Identify which cell holds the provided text, then report its [x, y] central coordinate. 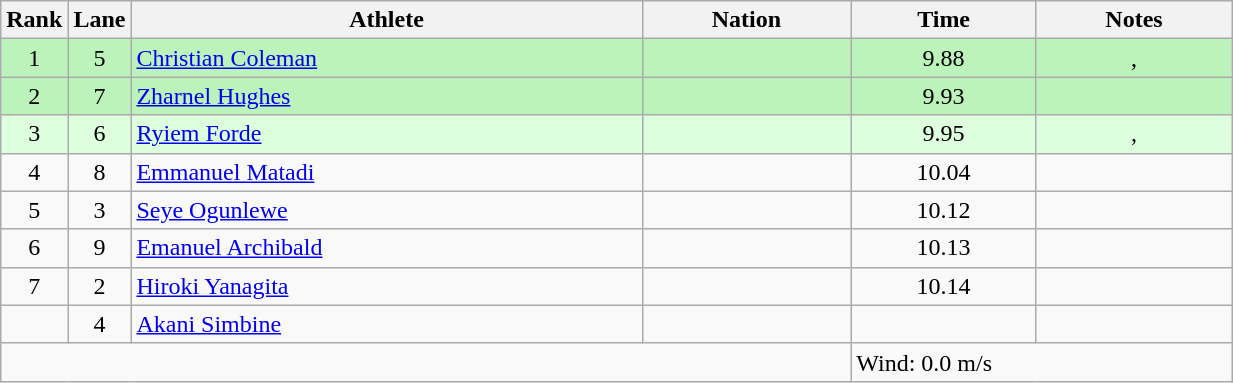
Athlete [386, 20]
Time [944, 20]
Zharnel Hughes [386, 96]
Hiroki Yanagita [386, 286]
10.14 [944, 286]
Akani Simbine [386, 324]
10.04 [944, 172]
Rank [34, 20]
9.93 [944, 96]
Lane [100, 20]
Emanuel Archibald [386, 248]
8 [100, 172]
Nation [746, 20]
Emmanuel Matadi [386, 172]
Ryiem Forde [386, 134]
9 [100, 248]
Seye Ogunlewe [386, 210]
9.95 [944, 134]
Christian Coleman [386, 58]
Wind: 0.0 m/s [1042, 362]
1 [34, 58]
Notes [1134, 20]
10.13 [944, 248]
10.12 [944, 210]
9.88 [944, 58]
